Capture the cell that displays the provided text and extract its (x, y) central coordinate. 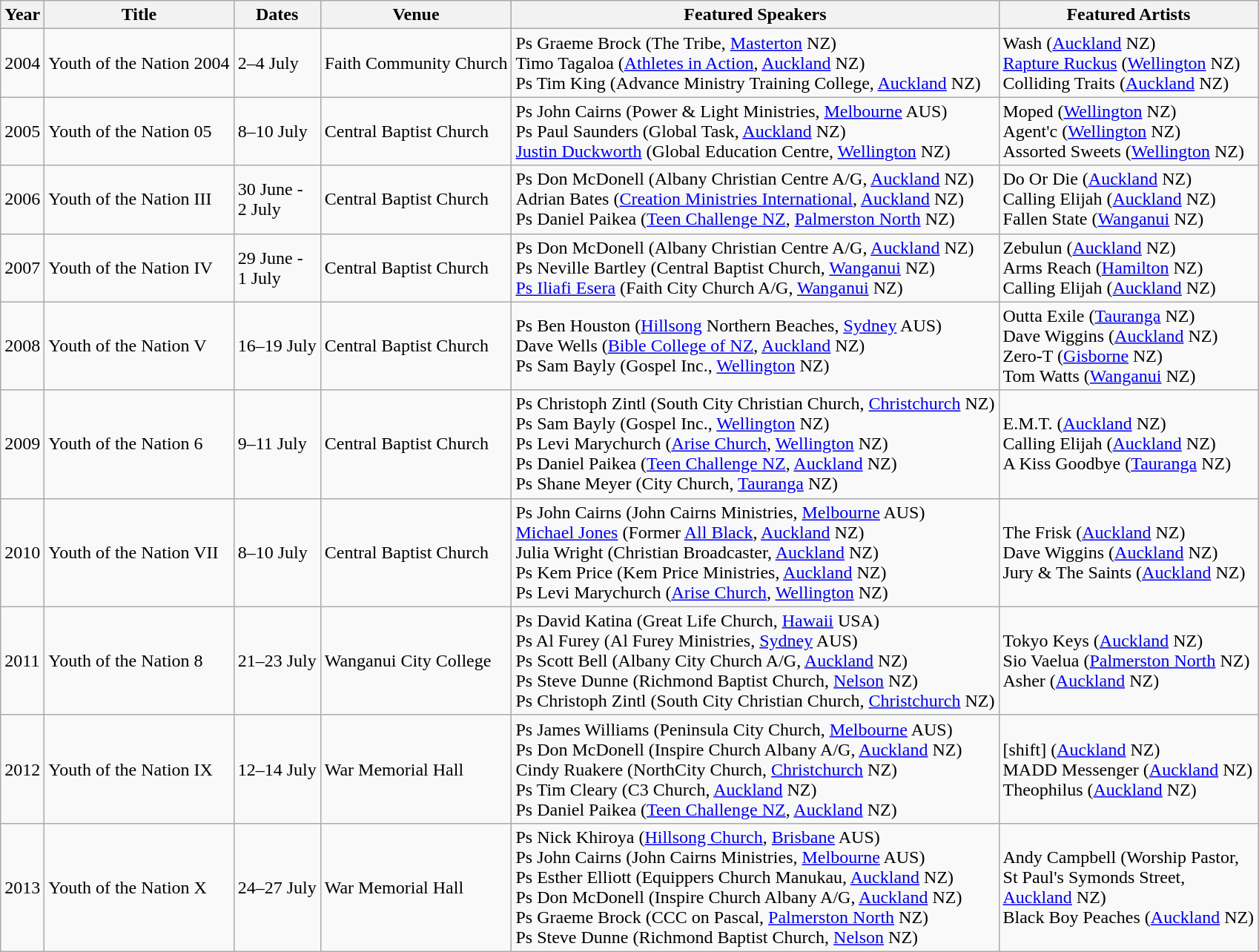
2007 (22, 268)
The Frisk (Auckland NZ)Dave Wiggins (Auckland NZ)Jury & The Saints (Auckland NZ) (1129, 552)
Featured Speakers (755, 15)
Wash (Auckland NZ)Rapture Ruckus (Wellington NZ)Colliding Traits (Auckland NZ) (1129, 63)
Youth of the Nation 2004 (139, 63)
Andy Campbell (Worship Pastor,St Paul's Symonds Street,Auckland NZ)Black Boy Peaches (Auckland NZ) (1129, 887)
Outta Exile (Tauranga NZ)Dave Wiggins (Auckland NZ)Zero-T (Gisborne NZ)Tom Watts (Wanganui NZ) (1129, 346)
2–4 July (277, 63)
Wanganui City College (416, 661)
Youth of the Nation 05 (139, 131)
2008 (22, 346)
Title (139, 15)
9–11 July (277, 444)
Do Or Die (Auckland NZ)Calling Elijah (Auckland NZ)Fallen State (Wanganui NZ) (1129, 199)
2006 (22, 199)
24–27 July (277, 887)
2010 (22, 552)
21–23 July (277, 661)
2011 (22, 661)
Youth of the Nation III (139, 199)
Youth of the Nation IX (139, 769)
2012 (22, 769)
Ps Ben Houston (Hillsong Northern Beaches, Sydney AUS)Dave Wells (Bible College of NZ, Auckland NZ)Ps Sam Bayly (Gospel Inc., Wellington NZ) (755, 346)
Ps Graeme Brock (The Tribe, Masterton NZ)Timo Tagaloa (Athletes in Action, Auckland NZ)Ps Tim King (Advance Ministry Training College, Auckland NZ) (755, 63)
E.M.T. (Auckland NZ)Calling Elijah (Auckland NZ)A Kiss Goodbye (Tauranga NZ) (1129, 444)
Dates (277, 15)
Youth of the Nation VII (139, 552)
[shift] (Auckland NZ)MADD Messenger (Auckland NZ)Theophilus (Auckland NZ) (1129, 769)
Youth of the Nation V (139, 346)
30 June - 2 July (277, 199)
2004 (22, 63)
Year (22, 15)
Youth of the Nation X (139, 887)
Featured Artists (1129, 15)
2005 (22, 131)
Youth of the Nation 8 (139, 661)
Zebulun (Auckland NZ)Arms Reach (Hamilton NZ)Calling Elijah (Auckland NZ) (1129, 268)
Tokyo Keys (Auckland NZ)Sio Vaelua (Palmerston North NZ)Asher (Auckland NZ) (1129, 661)
Venue (416, 15)
2009 (22, 444)
Faith Community Church (416, 63)
Youth of the Nation 6 (139, 444)
12–14 July (277, 769)
16–19 July (277, 346)
2013 (22, 887)
29 June - 1 July (277, 268)
Moped (Wellington NZ)Agent'c (Wellington NZ)Assorted Sweets (Wellington NZ) (1129, 131)
Youth of the Nation IV (139, 268)
